Provide the (x, y) coordinate of the cell's center where the given text is located.  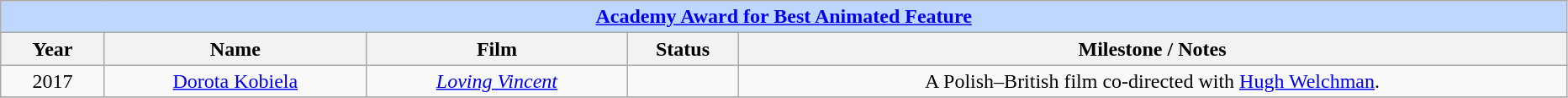
Name (235, 49)
2017 (53, 81)
Status (683, 49)
Loving Vincent (496, 81)
Film (496, 49)
A Polish–British film co-directed with Hugh Welchman. (1153, 81)
Year (53, 49)
Milestone / Notes (1153, 49)
Dorota Kobiela (235, 81)
Academy Award for Best Animated Feature (784, 17)
